Extract the [X, Y] coordinate from the center of the cell holding the provided text.  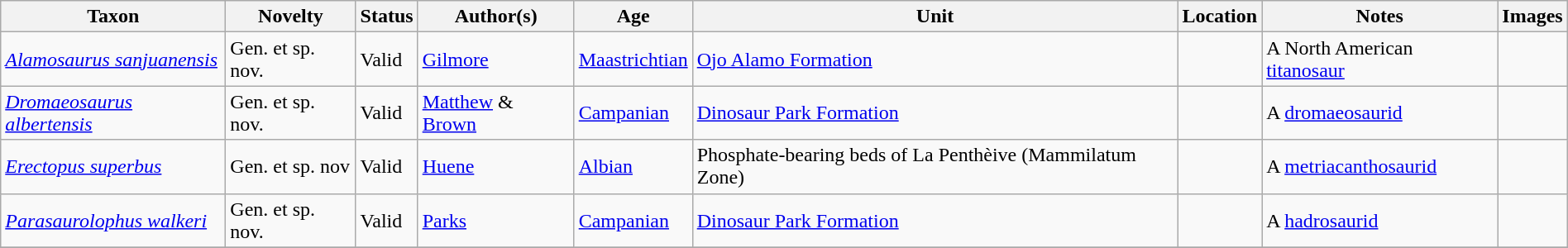
Parasaurolophus walkeri [113, 220]
Images [1532, 17]
Gen. et sp. nov [291, 167]
Taxon [113, 17]
Gilmore [496, 60]
Notes [1379, 17]
Dromaeosaurus albertensis [113, 112]
Ojo Alamo Formation [935, 60]
Albian [633, 167]
A hadrosaurid [1379, 220]
A metriacanthosaurid [1379, 167]
Maastrichtian [633, 60]
Author(s) [496, 17]
Phosphate-bearing beds of La Penthèive (Mammilatum Zone) [935, 167]
Novelty [291, 17]
Huene [496, 167]
Unit [935, 17]
Location [1220, 17]
A North American titanosaur [1379, 60]
Age [633, 17]
Matthew & Brown [496, 112]
Parks [496, 220]
A dromaeosaurid [1379, 112]
Status [387, 17]
Alamosaurus sanjuanensis [113, 60]
Erectopus superbus [113, 167]
